Locate the cell with the specified text and output its [x, y] center coordinate. 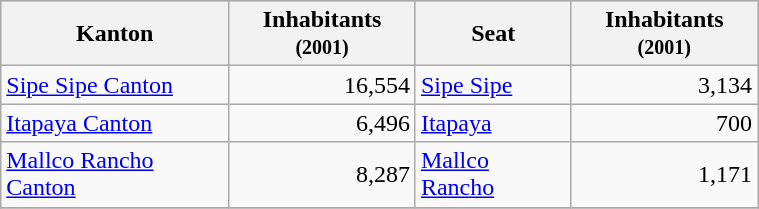
Sipe Sipe [492, 85]
6,496 [322, 123]
Mallco Rancho Canton [115, 174]
16,554 [322, 85]
3,134 [664, 85]
1,171 [664, 174]
Mallco Rancho [492, 174]
Seat [492, 34]
Sipe Sipe Canton [115, 85]
700 [664, 123]
Kanton [115, 34]
8,287 [322, 174]
Itapaya Canton [115, 123]
Itapaya [492, 123]
